Find where the given text appears and provide that cell's center as [X, Y] coordinate. 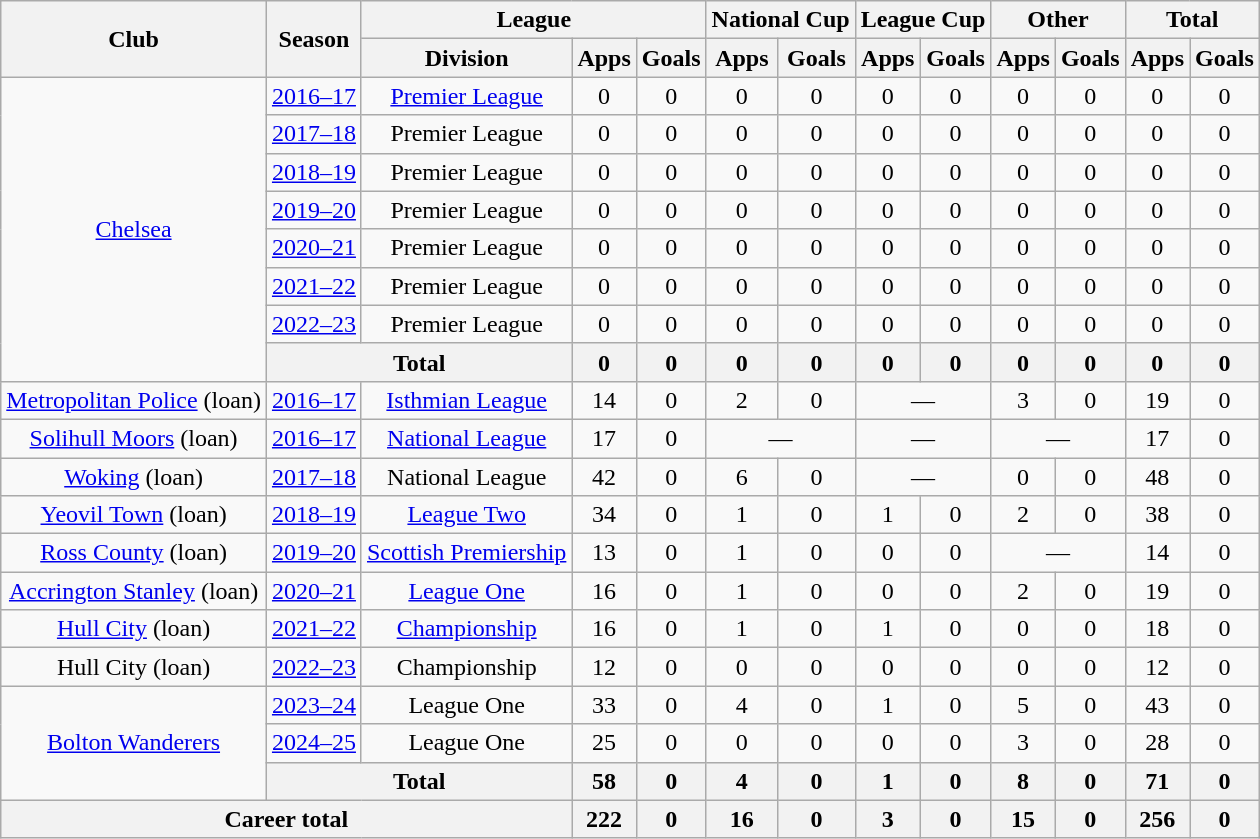
38 [1157, 515]
2024–25 [314, 743]
13 [604, 553]
National Cup [780, 20]
Season [314, 39]
5 [1023, 705]
Club [134, 39]
Isthmian League [466, 400]
League [534, 20]
Scottish Premiership [466, 553]
43 [1157, 705]
33 [604, 705]
2023–24 [314, 705]
Ross County (loan) [134, 553]
71 [1157, 781]
34 [604, 515]
Woking (loan) [134, 477]
Metropolitan Police (loan) [134, 400]
42 [604, 477]
256 [1157, 819]
Division [466, 58]
Bolton Wanderers [134, 743]
48 [1157, 477]
Career total [286, 819]
Other [1058, 20]
15 [1023, 819]
25 [604, 743]
28 [1157, 743]
6 [742, 477]
8 [1023, 781]
Accrington Stanley (loan) [134, 591]
222 [604, 819]
58 [604, 781]
Solihull Moors (loan) [134, 438]
18 [1157, 629]
Chelsea [134, 229]
Yeovil Town (loan) [134, 515]
League Cup [923, 20]
League Two [466, 515]
